Determine the (X, Y) coordinate at the center of the cell enclosing the given text.  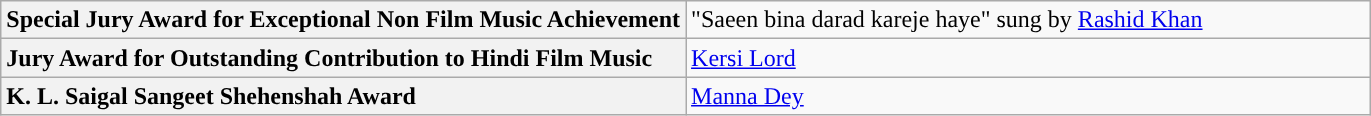
Manna Dey (1028, 96)
K. L. Saigal Sangeet Shehenshah Award (344, 96)
Jury Award for Outstanding Contribution to Hindi Film Music (344, 58)
"Saeen bina darad kareje haye" sung by Rashid Khan (1028, 20)
Special Jury Award for Exceptional Non Film Music Achievement (344, 20)
Kersi Lord (1028, 58)
